Locate the cell with the specified text and output its [x, y] center coordinate. 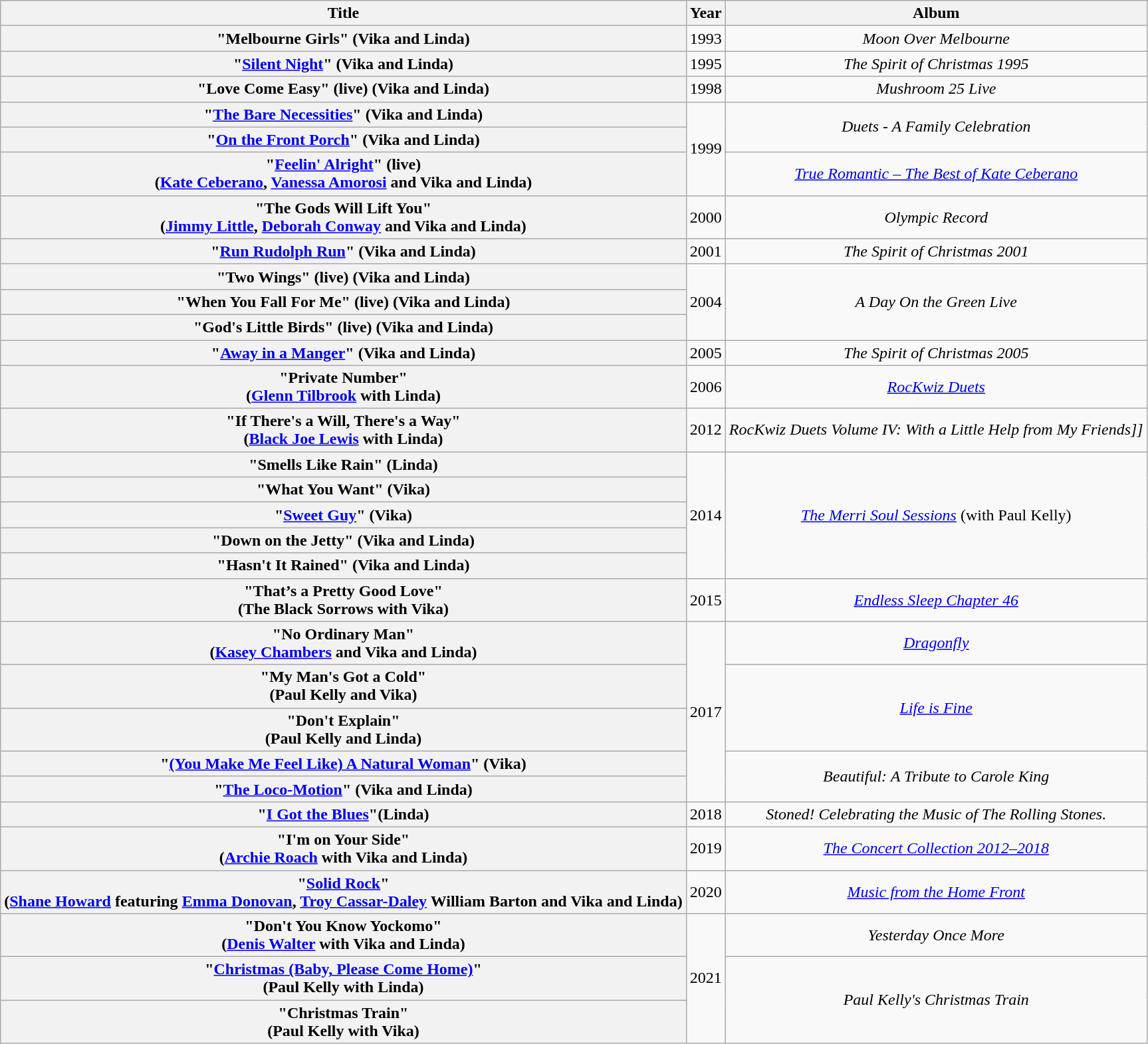
2005 [706, 353]
Life is Fine [936, 708]
2020 [706, 892]
Dragonfly [936, 643]
Music from the Home Front [936, 892]
"Silent Night" (Vika and Linda) [343, 64]
2000 [706, 217]
"Melbourne Girls" (Vika and Linda) [343, 39]
A Day On the Green Live [936, 302]
The Spirit of Christmas 2005 [936, 353]
"Christmas Train"(Paul Kelly with Vika) [343, 1022]
"Away in a Manger" (Vika and Linda) [343, 353]
2015 [706, 599]
"(You Make Me Feel Like) A Natural Woman" (Vika) [343, 764]
"God's Little Birds" (live) (Vika and Linda) [343, 327]
The Merri Soul Sessions (with Paul Kelly) [936, 515]
"Private Number"(Glenn Tilbrook with Linda) [343, 387]
2001 [706, 251]
Title [343, 13]
2012 [706, 431]
RocKwiz Duets Volume IV: With a Little Help from My Friends]] [936, 431]
2019 [706, 848]
Moon Over Melbourne [936, 39]
"Love Come Easy" (live) (Vika and Linda) [343, 89]
1998 [706, 89]
2004 [706, 302]
Paul Kelly's Christmas Train [936, 1000]
"The Gods Will Lift You" (Jimmy Little, Deborah Conway and Vika and Linda) [343, 217]
Mushroom 25 Live [936, 89]
"I'm on Your Side"(Archie Roach with Vika and Linda) [343, 848]
Olympic Record [936, 217]
"My Man's Got a Cold"(Paul Kelly and Vika) [343, 686]
"On the Front Porch" (Vika and Linda) [343, 140]
The Spirit of Christmas 2001 [936, 251]
"The Bare Necessities" (Vika and Linda) [343, 114]
"That’s a Pretty Good Love"(The Black Sorrows with Vika) [343, 599]
"Christmas (Baby, Please Come Home)"(Paul Kelly with Linda) [343, 978]
The Spirit of Christmas 1995 [936, 64]
"No Ordinary Man"(Kasey Chambers and Vika and Linda) [343, 643]
True Romantic – The Best of Kate Ceberano [936, 174]
"Sweet Guy" (Vika) [343, 515]
2006 [706, 387]
"Run Rudolph Run" (Vika and Linda) [343, 251]
Beautiful: A Tribute to Carole King [936, 776]
"Solid Rock"(Shane Howard featuring Emma Donovan, Troy Cassar-Daley William Barton and Vika and Linda) [343, 892]
Yesterday Once More [936, 936]
Duets - A Family Celebration [936, 127]
1995 [706, 64]
2021 [706, 978]
1999 [706, 149]
"What You Want" (Vika) [343, 490]
"Hasn't It Rained" (Vika and Linda) [343, 566]
"Smells Like Rain" (Linda) [343, 465]
"Don't Explain"(Paul Kelly and Linda) [343, 730]
Endless Sleep Chapter 46 [936, 599]
Stoned! Celebrating the Music of The Rolling Stones. [936, 814]
2017 [706, 711]
"Don't You Know Yockomo"(Denis Walter with Vika and Linda) [343, 936]
The Concert Collection 2012–2018 [936, 848]
Album [936, 13]
"I Got the Blues"(Linda) [343, 814]
"Feelin' Alright" (live) (Kate Ceberano, Vanessa Amorosi and Vika and Linda) [343, 174]
2018 [706, 814]
"If There's a Will, There's a Way"(Black Joe Lewis with Linda) [343, 431]
"The Loco-Motion" (Vika and Linda) [343, 789]
Year [706, 13]
"Two Wings" (live) (Vika and Linda) [343, 276]
RocKwiz Duets [936, 387]
1993 [706, 39]
"Down on the Jetty" (Vika and Linda) [343, 540]
"When You Fall For Me" (live) (Vika and Linda) [343, 302]
2014 [706, 515]
